Output the [x, y] coordinate of the center of the cell containing the given text.  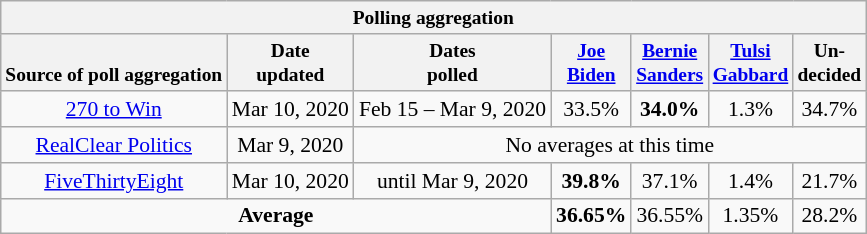
BernieSanders [670, 62]
34.0% [670, 110]
FiveThirtyEight [114, 181]
Dateupdated [290, 62]
Average [276, 216]
34.7% [830, 110]
36.55% [670, 216]
Datespolled [452, 62]
Mar 9, 2020 [290, 145]
TulsiGabbard [750, 62]
270 to Win [114, 110]
Polling aggregation [434, 18]
21.7% [830, 181]
1.3% [750, 110]
33.5% [591, 110]
JoeBiden [591, 62]
until Mar 9, 2020 [452, 181]
1.4% [750, 181]
Source of poll aggregation [114, 62]
Un-decided [830, 62]
28.2% [830, 216]
39.8% [591, 181]
1.35% [750, 216]
37.1% [670, 181]
RealClear Politics [114, 145]
36.65% [591, 216]
No averages at this time [610, 145]
Feb 15 – Mar 9, 2020 [452, 110]
